Scan for the cell matching the given text and deliver its (x, y) coordinate at center. 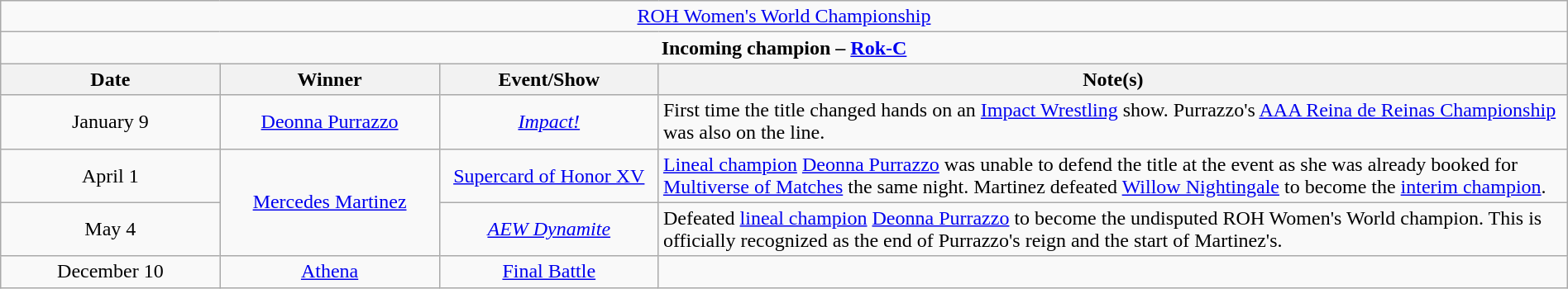
Note(s) (1113, 79)
Final Battle (549, 272)
Supercard of Honor XV (549, 175)
January 9 (111, 122)
Winner (329, 79)
Mercedes Martinez (329, 202)
ROH Women's World Championship (784, 17)
Impact! (549, 122)
AEW Dynamite (549, 230)
Athena (329, 272)
Deonna Purrazzo (329, 122)
Event/Show (549, 79)
Date (111, 79)
April 1 (111, 175)
Incoming champion – Rok-C (784, 48)
December 10 (111, 272)
May 4 (111, 230)
First time the title changed hands on an Impact Wrestling show. Purrazzo's AAA Reina de Reinas Championship was also on the line. (1113, 122)
